From the cell containing the given text, extract its center point as [x, y] coordinate. 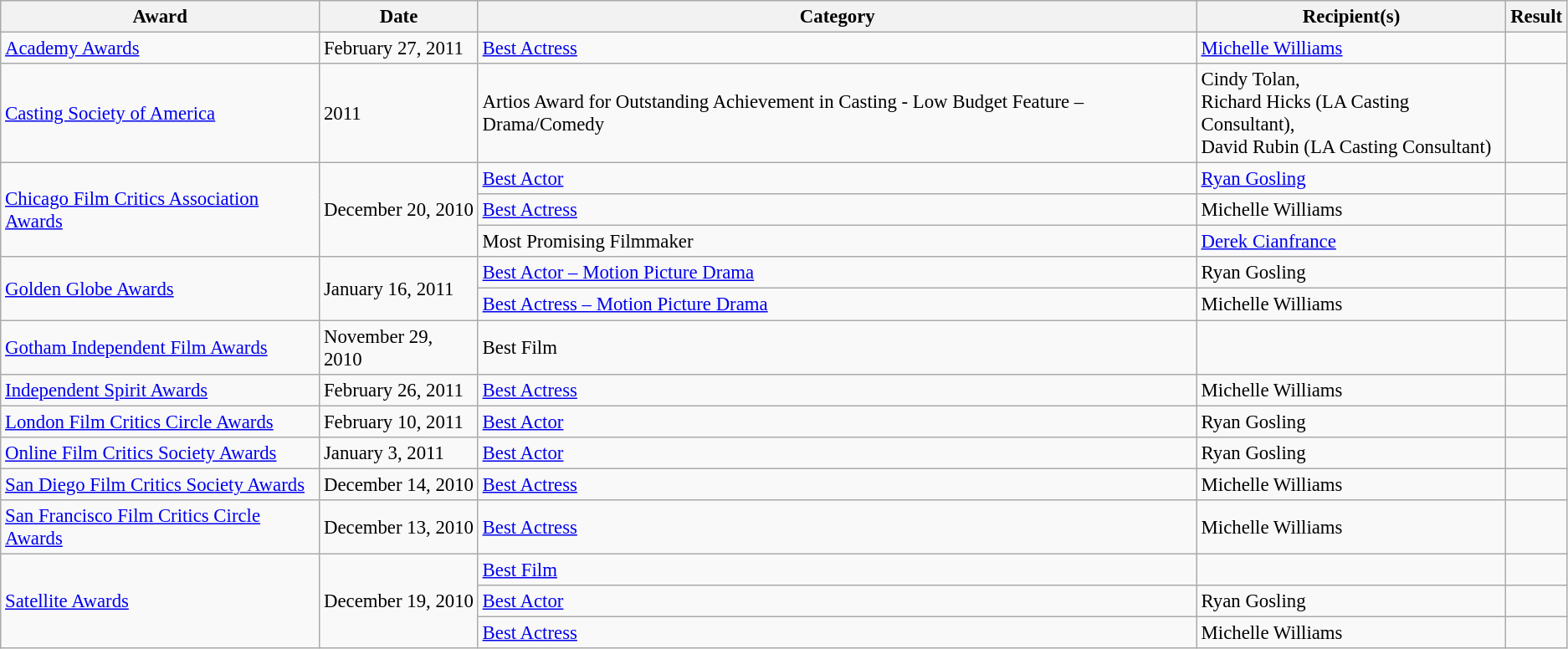
Academy Awards [161, 49]
December 20, 2010 [399, 211]
Artios Award for Outstanding Achievement in Casting - Low Budget Feature – Drama/Comedy [837, 114]
Date [399, 17]
February 10, 2011 [399, 422]
Online Film Critics Society Awards [161, 452]
February 27, 2011 [399, 49]
Derek Cianfrance [1351, 242]
Best Actor – Motion Picture Drama [837, 273]
Golden Globe Awards [161, 289]
January 3, 2011 [399, 452]
November 29, 2010 [399, 348]
Result [1536, 17]
Recipient(s) [1351, 17]
Category [837, 17]
Chicago Film Critics Association Awards [161, 211]
February 26, 2011 [399, 390]
Gotham Independent Film Awards [161, 348]
January 16, 2011 [399, 289]
December 19, 2010 [399, 600]
Cindy Tolan, Richard Hicks (LA Casting Consultant), David Rubin (LA Casting Consultant) [1351, 114]
Independent Spirit Awards [161, 390]
Satellite Awards [161, 600]
Most Promising Filmmaker [837, 242]
Casting Society of America [161, 114]
San Francisco Film Critics Circle Awards [161, 527]
December 14, 2010 [399, 484]
December 13, 2010 [399, 527]
London Film Critics Circle Awards [161, 422]
San Diego Film Critics Society Awards [161, 484]
Award [161, 17]
Best Actress – Motion Picture Drama [837, 304]
2011 [399, 114]
